Identify which cell holds the provided text, then report its (X, Y) central coordinate. 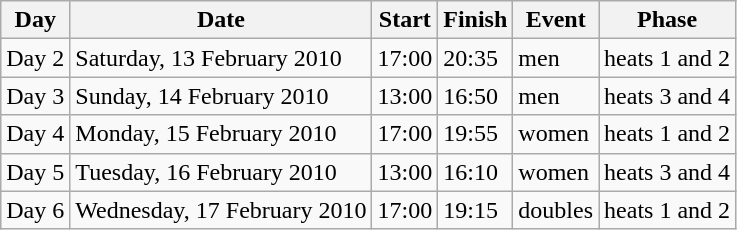
20:35 (476, 58)
Day 5 (36, 172)
Day (36, 20)
Day 3 (36, 96)
19:15 (476, 210)
doubles (556, 210)
19:55 (476, 134)
Sunday, 14 February 2010 (221, 96)
Monday, 15 February 2010 (221, 134)
Day 2 (36, 58)
Wednesday, 17 February 2010 (221, 210)
Day 6 (36, 210)
Tuesday, 16 February 2010 (221, 172)
Start (405, 20)
Phase (668, 20)
16:10 (476, 172)
16:50 (476, 96)
Finish (476, 20)
Event (556, 20)
Saturday, 13 February 2010 (221, 58)
Day 4 (36, 134)
Date (221, 20)
